Return [x, y] of the center of cell containing provided text 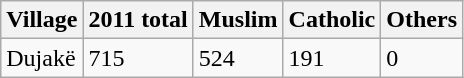
Dujakë [42, 58]
Village [42, 20]
Muslim [238, 20]
Catholic [332, 20]
191 [332, 58]
Others [422, 20]
715 [138, 58]
524 [238, 58]
0 [422, 58]
2011 total [138, 20]
